Extract the (x, y) coordinate from the center of the cell holding the provided text.  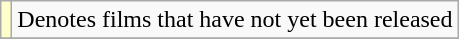
Denotes films that have not yet been released (235, 20)
